Return [X, Y] of the center of cell containing provided text 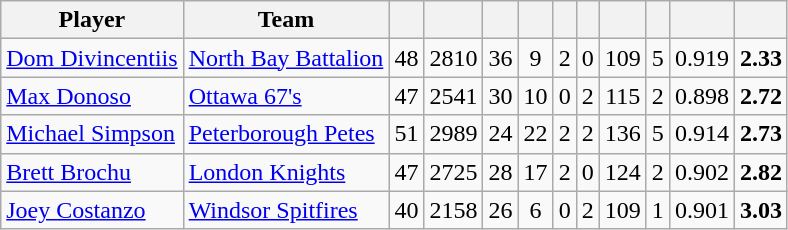
0.919 [702, 58]
Michael Simpson [92, 134]
40 [406, 210]
Peterborough Petes [286, 134]
17 [536, 172]
115 [622, 96]
24 [500, 134]
26 [500, 210]
22 [536, 134]
36 [500, 58]
10 [536, 96]
0.901 [702, 210]
Dom Divincentiis [92, 58]
6 [536, 210]
124 [622, 172]
Joey Costanzo [92, 210]
51 [406, 134]
48 [406, 58]
2541 [454, 96]
30 [500, 96]
2725 [454, 172]
Team [286, 20]
0.898 [702, 96]
2989 [454, 134]
2.73 [760, 134]
9 [536, 58]
2.72 [760, 96]
28 [500, 172]
Max Donoso [92, 96]
0.914 [702, 134]
Player [92, 20]
Ottawa 67's [286, 96]
North Bay Battalion [286, 58]
2158 [454, 210]
Windsor Spitfires [286, 210]
London Knights [286, 172]
0.902 [702, 172]
Brett Brochu [92, 172]
1 [658, 210]
136 [622, 134]
2.82 [760, 172]
3.03 [760, 210]
2810 [454, 58]
2.33 [760, 58]
